Return the [X, Y] coordinate for the center point of the cell that contains the specified text.  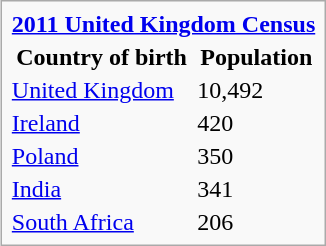
420 [256, 123]
Population [256, 57]
South Africa [102, 222]
350 [256, 156]
10,492 [256, 90]
Ireland [102, 123]
341 [256, 189]
United Kingdom [102, 90]
Poland [102, 156]
India [102, 189]
Country of birth [102, 57]
206 [256, 222]
2011 United Kingdom Census [163, 24]
